Search for the cell housing the specified text and yield its [x, y] center coordinate. 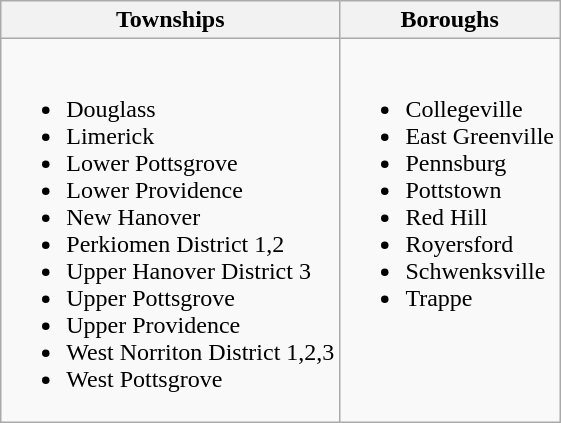
Boroughs [450, 20]
CollegevilleEast GreenvillePennsburgPottstownRed HillRoyersfordSchwenksvilleTrappe [450, 230]
Townships [170, 20]
